Pinpoint the cell where the given text exists, returning its (X, Y) midpoint coordinate. 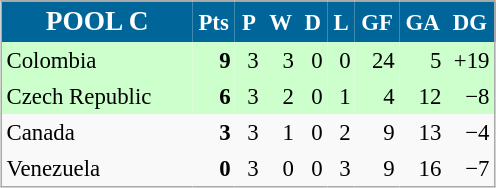
P (249, 22)
−8 (470, 96)
5 (422, 60)
W (280, 22)
6 (214, 96)
Czech Republic (96, 96)
POOL C (96, 22)
−4 (470, 132)
GF (377, 22)
Canada (96, 132)
Pts (214, 22)
Colombia (96, 60)
24 (377, 60)
D (312, 22)
−7 (470, 168)
12 (422, 96)
16 (422, 168)
L (341, 22)
4 (377, 96)
DG (470, 22)
+19 (470, 60)
GA (422, 22)
13 (422, 132)
Venezuela (96, 168)
